Locate the cell with the specified text and output its [x, y] center coordinate. 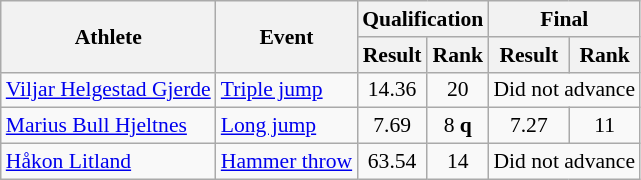
14 [458, 162]
Viljar Helgestad Gjerde [108, 90]
Long jump [286, 126]
11 [604, 126]
Marius Bull Hjeltnes [108, 126]
Event [286, 36]
Athlete [108, 36]
8 q [458, 126]
Qualification [422, 19]
7.69 [392, 126]
Hammer throw [286, 162]
20 [458, 90]
14.36 [392, 90]
Final [564, 19]
Triple jump [286, 90]
Håkon Litland [108, 162]
7.27 [528, 126]
63.54 [392, 162]
